Detect which cell encompasses the target text, then output its [x, y] center coordinate. 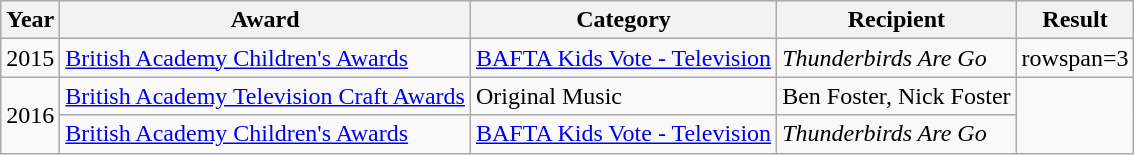
Ben Foster, Nick Foster [896, 96]
2015 [30, 58]
Original Music [623, 96]
Recipient [896, 20]
Year [30, 20]
2016 [30, 115]
rowspan=3 [1075, 58]
British Academy Television Craft Awards [266, 96]
Award [266, 20]
Result [1075, 20]
Category [623, 20]
